Capture the cell that displays the provided text and extract its [X, Y] central coordinate. 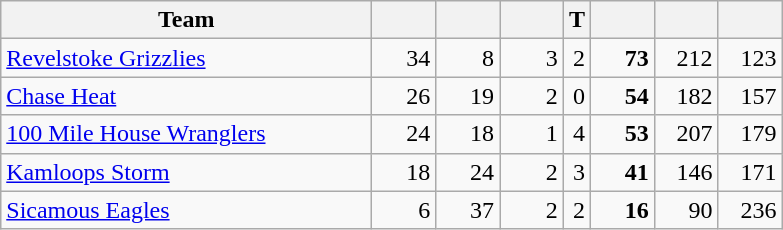
100 Mile House Wranglers [186, 134]
182 [686, 96]
146 [686, 172]
34 [404, 58]
Kamloops Storm [186, 172]
8 [468, 58]
54 [622, 96]
212 [686, 58]
T [576, 20]
Chase Heat [186, 96]
53 [622, 134]
179 [750, 134]
26 [404, 96]
41 [622, 172]
171 [750, 172]
16 [622, 210]
90 [686, 210]
207 [686, 134]
Team [186, 20]
73 [622, 58]
123 [750, 58]
19 [468, 96]
1 [532, 134]
Sicamous Eagles [186, 210]
37 [468, 210]
157 [750, 96]
236 [750, 210]
0 [576, 96]
4 [576, 134]
6 [404, 210]
Revelstoke Grizzlies [186, 58]
